Extract the (x, y) coordinate from the center of the cell holding the provided text.  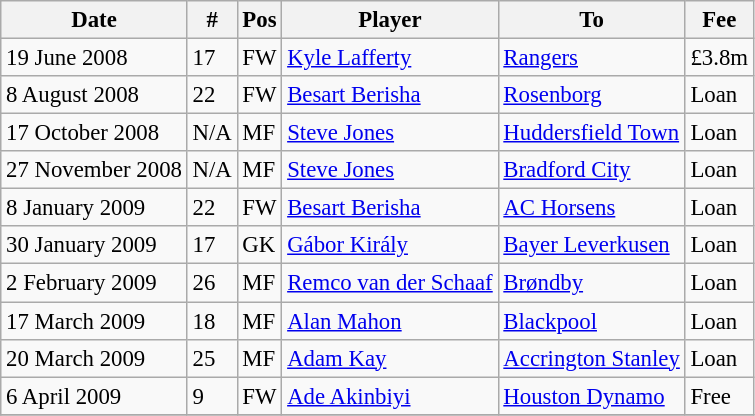
Ade Akinbiyi (390, 396)
30 January 2009 (94, 245)
To (592, 20)
Bayer Leverkusen (592, 245)
20 March 2009 (94, 358)
18 (212, 321)
Rangers (592, 58)
£3.8m (719, 58)
Player (390, 20)
Gábor Király (390, 245)
GK (260, 245)
2 February 2009 (94, 283)
Huddersfield Town (592, 133)
Accrington Stanley (592, 358)
Remco van der Schaaf (390, 283)
6 April 2009 (94, 396)
# (212, 20)
Blackpool (592, 321)
Adam Kay (390, 358)
19 June 2008 (94, 58)
8 August 2008 (94, 95)
8 January 2009 (94, 208)
Pos (260, 20)
Bradford City (592, 170)
Alan Mahon (390, 321)
17 March 2009 (94, 321)
Brøndby (592, 283)
Houston Dynamo (592, 396)
17 October 2008 (94, 133)
27 November 2008 (94, 170)
25 (212, 358)
26 (212, 283)
Free (719, 396)
AC Horsens (592, 208)
Fee (719, 20)
Rosenborg (592, 95)
9 (212, 396)
Date (94, 20)
Kyle Lafferty (390, 58)
